Find where the given text appears and provide that cell's center as [X, Y] coordinate. 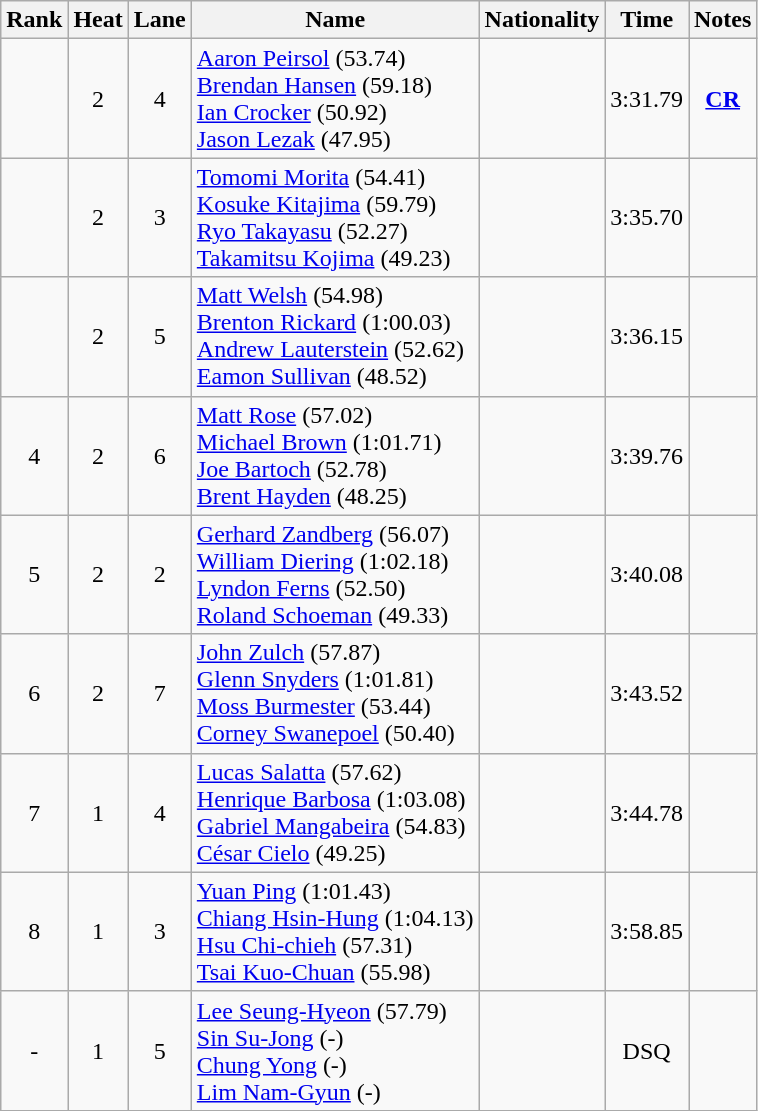
3:44.78 [647, 812]
Yuan Ping (1:01.43) Chiang Hsin-Hung (1:04.13) Hsu Chi-chieh (57.31) Tsai Kuo-Chuan (55.98) [335, 932]
3:31.79 [647, 98]
3:40.08 [647, 574]
3:35.70 [647, 218]
3:36.15 [647, 336]
Nationality [542, 20]
Lee Seung-Hyeon (57.79) Sin Su-Jong (-) Chung Yong (-) Lim Nam-Gyun (-) [335, 1050]
Matt Rose (57.02) Michael Brown (1:01.71) Joe Bartoch (52.78) Brent Hayden (48.25) [335, 456]
Lucas Salatta (57.62) Henrique Barbosa (1:03.08) Gabriel Mangabeira (54.83) César Cielo (49.25) [335, 812]
3:43.52 [647, 694]
CR [722, 98]
John Zulch (57.87) Glenn Snyders (1:01.81) Moss Burmester (53.44) Corney Swanepoel (50.40) [335, 694]
3:58.85 [647, 932]
3:39.76 [647, 456]
Matt Welsh (54.98) Brenton Rickard (1:00.03) Andrew Lauterstein (52.62) Eamon Sullivan (48.52) [335, 336]
Notes [722, 20]
Aaron Peirsol (53.74) Brendan Hansen (59.18) Ian Crocker (50.92) Jason Lezak (47.95) [335, 98]
8 [34, 932]
Heat [98, 20]
Gerhard Zandberg (56.07) William Diering (1:02.18) Lyndon Ferns (52.50) Roland Schoeman (49.33) [335, 574]
DSQ [647, 1050]
Name [335, 20]
Time [647, 20]
- [34, 1050]
Tomomi Morita (54.41) Kosuke Kitajima (59.79) Ryo Takayasu (52.27) Takamitsu Kojima (49.23) [335, 218]
Lane [160, 20]
Rank [34, 20]
